Search for the cell housing the specified text and yield its [X, Y] center coordinate. 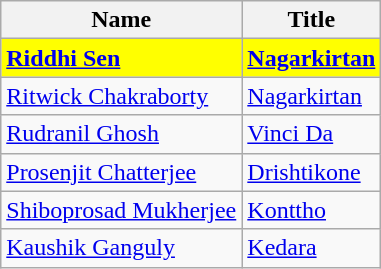
Name [122, 20]
Ritwick Chakraborty [122, 96]
Riddhi Sen [122, 58]
Drishtikone [312, 172]
Kedara [312, 248]
Vinci Da [312, 134]
Rudranil Ghosh [122, 134]
Konttho [312, 210]
Kaushik Ganguly [122, 248]
Prosenjit Chatterjee [122, 172]
Shiboprosad Mukherjee [122, 210]
Title [312, 20]
